Return (X, Y) of the center of cell containing provided text 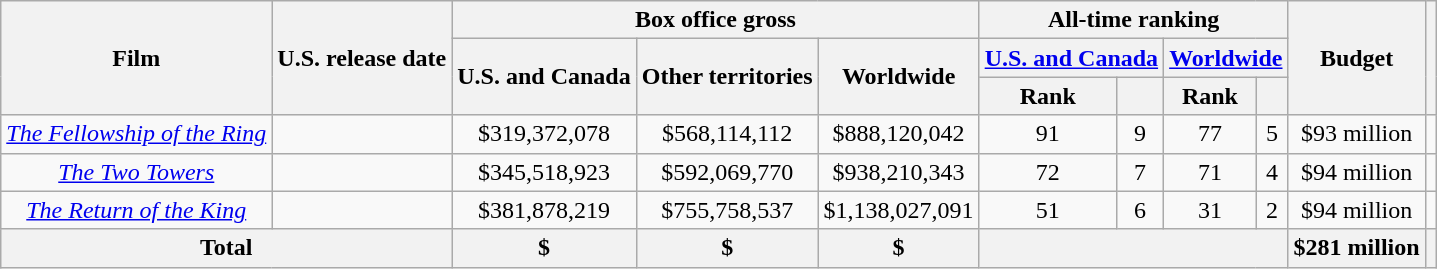
9 (1140, 134)
71 (1210, 172)
Box office gross (716, 20)
$381,878,219 (544, 210)
$592,069,770 (727, 172)
The Fellowship of the Ring (136, 134)
72 (1048, 172)
$281 million (1356, 248)
4 (1272, 172)
All-time ranking (1134, 20)
Other territories (727, 77)
31 (1210, 210)
7 (1140, 172)
$345,518,923 (544, 172)
$93 million (1356, 134)
The Return of the King (136, 210)
77 (1210, 134)
$938,210,343 (898, 172)
The Two Towers (136, 172)
$755,758,537 (727, 210)
$319,372,078 (544, 134)
91 (1048, 134)
$1,138,027,091 (898, 210)
U.S. release date (362, 58)
6 (1140, 210)
Budget (1356, 58)
Total (226, 248)
5 (1272, 134)
51 (1048, 210)
$568,114,112 (727, 134)
2 (1272, 210)
Film (136, 58)
$888,120,042 (898, 134)
